For the text-containing cell, return its midpoint in (x, y) coordinate format. 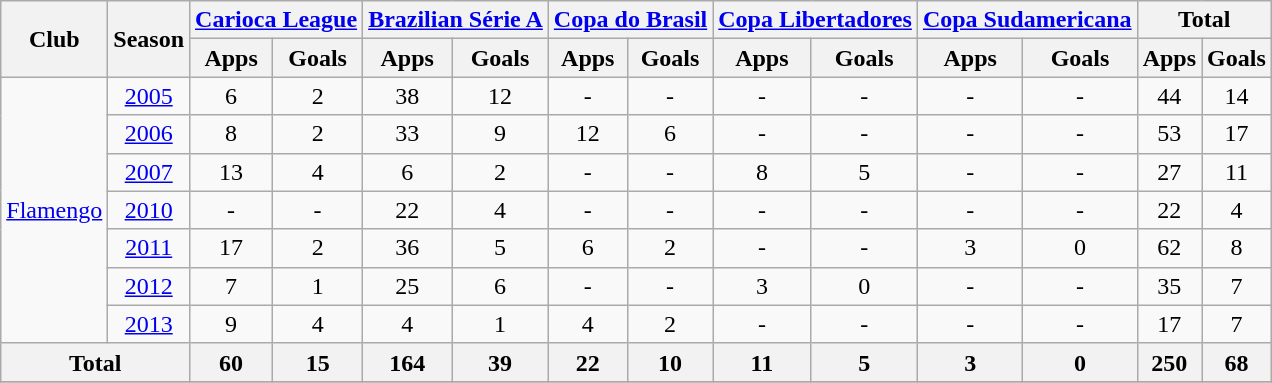
60 (232, 362)
Club (54, 39)
2013 (149, 324)
13 (232, 172)
2011 (149, 248)
33 (408, 134)
Copa do Brasil (630, 20)
53 (1169, 134)
Carioca League (276, 20)
2010 (149, 210)
38 (408, 96)
2012 (149, 286)
25 (408, 286)
250 (1169, 362)
27 (1169, 172)
62 (1169, 248)
68 (1237, 362)
39 (500, 362)
10 (670, 362)
Copa Libertadores (816, 20)
2006 (149, 134)
Flamengo (54, 210)
2005 (149, 96)
Season (149, 39)
35 (1169, 286)
15 (318, 362)
2007 (149, 172)
14 (1237, 96)
44 (1169, 96)
Brazilian Série A (456, 20)
164 (408, 362)
Copa Sudamericana (1027, 20)
36 (408, 248)
